Provide the (x, y) coordinate of the cell's center where the given text is located.  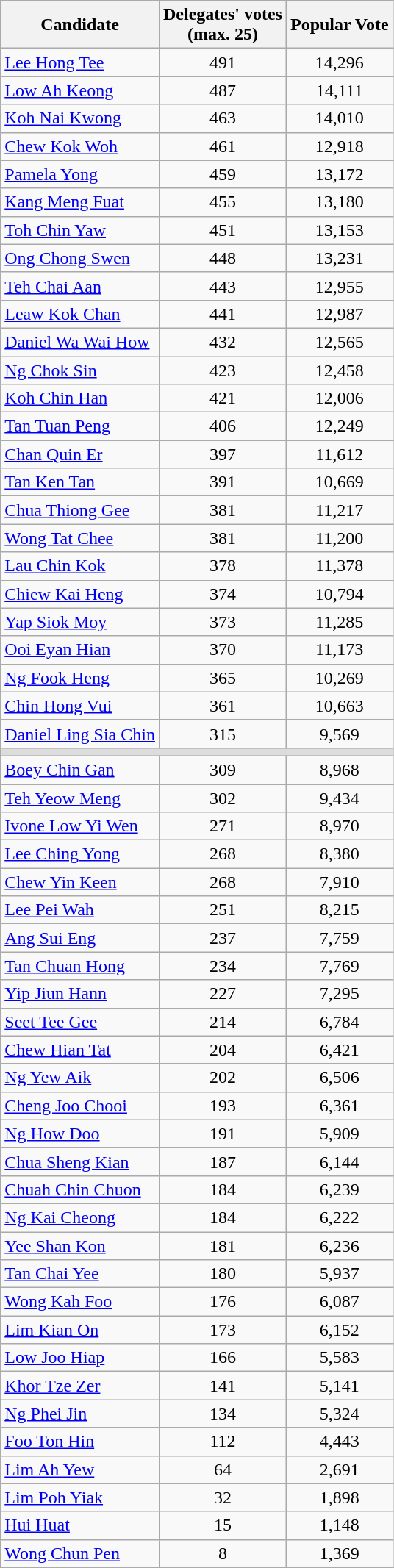
Hui Huat (80, 1525)
Ang Sui Eng (80, 938)
181 (222, 1246)
Ooi Eyan Hian (80, 650)
Toh Chin Yaw (80, 230)
455 (222, 202)
406 (222, 426)
7,769 (340, 966)
6,239 (340, 1189)
8,968 (340, 770)
7,295 (340, 994)
Wong Chun Pen (80, 1553)
Cheng Joo Chooi (80, 1106)
6,361 (340, 1106)
8,215 (340, 910)
Daniel Wa Wai How (80, 342)
361 (222, 706)
204 (222, 1050)
Chua Thiong Gee (80, 510)
11,378 (340, 566)
11,173 (340, 650)
12,918 (340, 146)
491 (222, 62)
237 (222, 938)
373 (222, 622)
Boey Chin Gan (80, 770)
11,285 (340, 622)
134 (222, 1414)
Low Ah Keong (80, 90)
Ng Yew Aik (80, 1078)
8,970 (340, 826)
Lim Kian On (80, 1330)
Tan Ken Tan (80, 482)
12,249 (340, 426)
Foo Ton Hin (80, 1442)
5,583 (340, 1358)
187 (222, 1161)
Teh Chai Aan (80, 286)
1,148 (340, 1525)
Ivone Low Yi Wen (80, 826)
5,937 (340, 1274)
176 (222, 1302)
12,006 (340, 398)
Teh Yeow Meng (80, 798)
10,269 (340, 678)
365 (222, 678)
378 (222, 566)
11,612 (340, 454)
180 (222, 1274)
6,784 (340, 1022)
Popular Vote (340, 25)
112 (222, 1442)
309 (222, 770)
423 (222, 370)
13,153 (340, 230)
Lee Pei Wah (80, 910)
141 (222, 1386)
6,152 (340, 1330)
1,898 (340, 1497)
Lim Poh Yiak (80, 1497)
12,458 (340, 370)
441 (222, 314)
15 (222, 1525)
Koh Nai Kwong (80, 118)
391 (222, 482)
Ng Kai Cheong (80, 1217)
463 (222, 118)
Low Joo Hiap (80, 1358)
10,663 (340, 706)
8 (222, 1553)
6,506 (340, 1078)
12,987 (340, 314)
214 (222, 1022)
173 (222, 1330)
202 (222, 1078)
9,569 (340, 734)
432 (222, 342)
14,296 (340, 62)
370 (222, 650)
Chua Sheng Kian (80, 1161)
302 (222, 798)
6,421 (340, 1050)
234 (222, 966)
Wong Kah Foo (80, 1302)
Seet Tee Gee (80, 1022)
Leaw Kok Chan (80, 314)
Candidate (80, 25)
374 (222, 594)
64 (222, 1469)
7,759 (340, 938)
2,691 (340, 1469)
5,909 (340, 1134)
461 (222, 146)
Ng How Doo (80, 1134)
6,087 (340, 1302)
14,010 (340, 118)
1,369 (340, 1553)
166 (222, 1358)
4,443 (340, 1442)
Lee Hong Tee (80, 62)
6,144 (340, 1161)
Pamela Yong (80, 174)
Yip Jiun Hann (80, 994)
12,955 (340, 286)
Kang Meng Fuat (80, 202)
Chan Quin Er (80, 454)
Khor Tze Zer (80, 1386)
10,794 (340, 594)
Yee Shan Kon (80, 1246)
451 (222, 230)
Yap Siok Moy (80, 622)
251 (222, 910)
459 (222, 174)
193 (222, 1106)
Chin Hong Vui (80, 706)
448 (222, 258)
11,217 (340, 510)
32 (222, 1497)
487 (222, 90)
13,172 (340, 174)
7,910 (340, 882)
6,236 (340, 1246)
Tan Chai Yee (80, 1274)
13,180 (340, 202)
Lim Ah Yew (80, 1469)
10,669 (340, 482)
397 (222, 454)
5,324 (340, 1414)
6,222 (340, 1217)
5,141 (340, 1386)
9,434 (340, 798)
14,111 (340, 90)
Delegates' votes(max. 25) (222, 25)
Koh Chin Han (80, 398)
315 (222, 734)
Chew Kok Woh (80, 146)
271 (222, 826)
13,231 (340, 258)
Wong Tat Chee (80, 538)
Ng Phei Jin (80, 1414)
191 (222, 1134)
Tan Tuan Peng (80, 426)
Lee Ching Yong (80, 854)
11,200 (340, 538)
Ong Chong Swen (80, 258)
Ng Fook Heng (80, 678)
8,380 (340, 854)
227 (222, 994)
Lau Chin Kok (80, 566)
Chew Hian Tat (80, 1050)
Ng Chok Sin (80, 370)
421 (222, 398)
12,565 (340, 342)
Chiew Kai Heng (80, 594)
Chuah Chin Chuon (80, 1189)
Daniel Ling Sia Chin (80, 734)
Tan Chuan Hong (80, 966)
Chew Yin Keen (80, 882)
443 (222, 286)
